Find where the given text appears and provide that cell's center as (X, Y) coordinate. 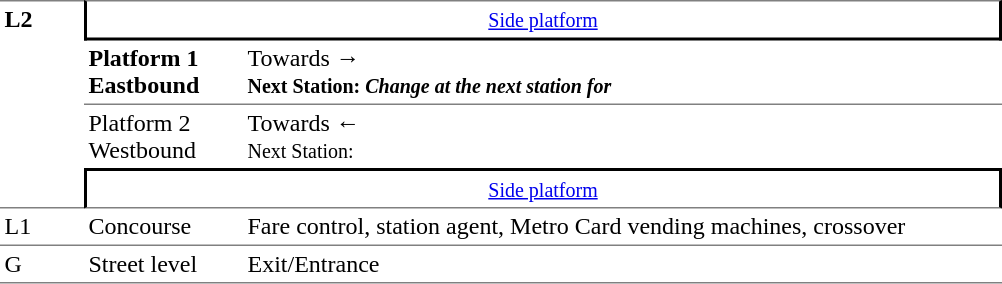
L2 (42, 104)
Fare control, station agent, Metro Card vending machines, crossover (622, 226)
Towards ← Next Station: (622, 136)
L1 (42, 226)
Platform 1Eastbound (164, 72)
Concourse (164, 226)
Exit/Entrance (622, 264)
G (42, 264)
Towards → Next Station: Change at the next station for (622, 72)
Street level (164, 264)
Platform 2Westbound (164, 136)
